Capture the cell that displays the provided text and extract its [x, y] central coordinate. 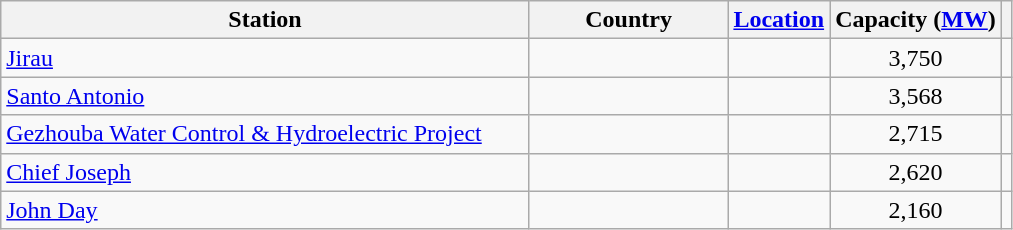
2,160 [916, 210]
3,750 [916, 58]
Gezhouba Water Control & Hydroelectric Project [266, 134]
3,568 [916, 96]
Station [266, 20]
Country [628, 20]
Santo Antonio [266, 96]
Location [779, 20]
John Day [266, 210]
Capacity (MW) [916, 20]
2,715 [916, 134]
2,620 [916, 172]
Chief Joseph [266, 172]
Jirau [266, 58]
